Return [X, Y] of the center of cell containing provided text 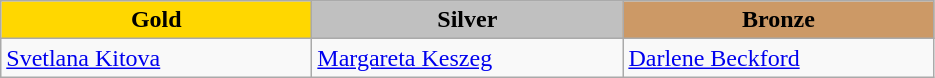
Gold [156, 20]
Bronze [778, 20]
Darlene Beckford [778, 58]
Margareta Keszeg [468, 58]
Svetlana Kitova [156, 58]
Silver [468, 20]
